Determine the (X, Y) coordinate at the center of the cell enclosing the given text.  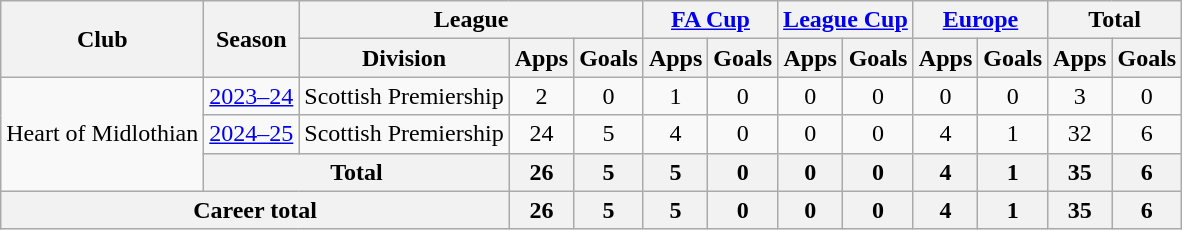
24 (541, 134)
32 (1080, 134)
3 (1080, 96)
Heart of Midlothian (102, 134)
League (472, 20)
Season (252, 39)
Europe (980, 20)
Club (102, 39)
2 (541, 96)
2023–24 (252, 96)
FA Cup (710, 20)
Career total (255, 210)
League Cup (846, 20)
2024–25 (252, 134)
Division (404, 58)
